Provide the [x, y] coordinate of the cell's center where the given text is located.  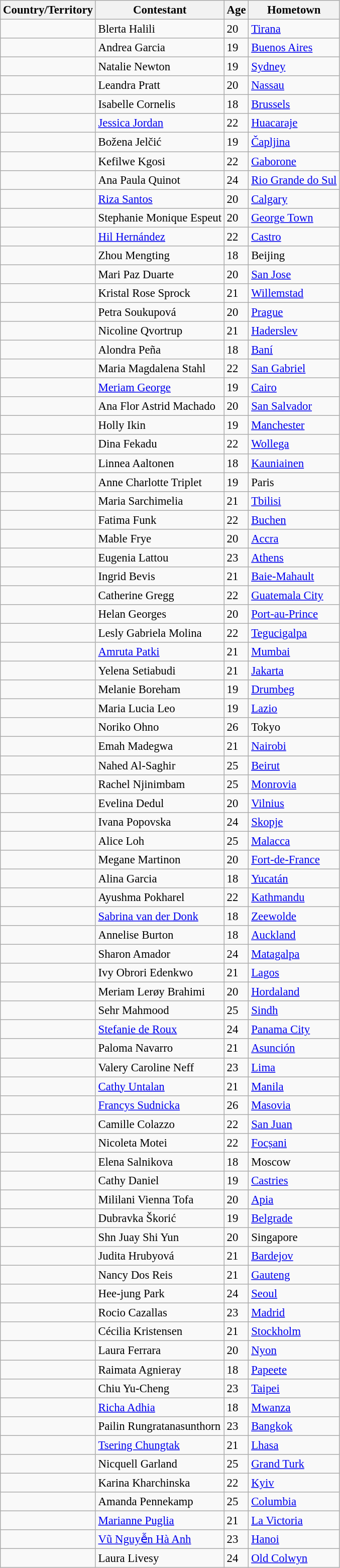
Kathmandu [294, 898]
Haderslev [294, 331]
Manchester [294, 425]
Calgary [294, 199]
Buenos Aires [294, 48]
George Town [294, 217]
Valery Caroline Neff [160, 1067]
Vilnius [294, 803]
Amanda Pennekamp [160, 1502]
Bangkok [294, 1426]
Alondra Peña [160, 350]
Focșani [294, 1143]
Paris [294, 482]
Sindh [294, 1011]
Malacca [294, 841]
Auckland [294, 935]
Lesly Gabriela Molina [160, 633]
Anne Charlotte Triplet [160, 482]
Apia [294, 1199]
Baie-Mahault [294, 577]
Helan Georges [160, 614]
Nahed Al-Saghir [160, 765]
Božena Jelčić [160, 142]
Fatima Funk [160, 520]
Hanoi [294, 1539]
Asunción [294, 1049]
Castro [294, 237]
San Juan [294, 1124]
Rachel Njinimbam [160, 784]
Stephanie Monique Espeut [160, 217]
Taipei [294, 1388]
Tsering Chungtak [160, 1445]
Willemstad [294, 293]
Meriam George [160, 388]
Sharon Amador [160, 954]
Masovia [294, 1105]
Amruta Patki [160, 652]
Laura Livesy [160, 1558]
Megane Martinon [160, 860]
Marianne Puglia [160, 1520]
Eugenia Lattou [160, 557]
Nancy Dos Reis [160, 1275]
Gauteng [294, 1275]
Sabrina van der Donk [160, 916]
Isabelle Cornelis [160, 104]
Tbilisi [294, 501]
Athens [294, 557]
Bardejov [294, 1256]
Jessica Jordan [160, 123]
La Victoria [294, 1520]
Skopje [294, 822]
Singapore [294, 1238]
Linnea Aaltonen [160, 463]
Cécilia Kristensen [160, 1331]
Jakarta [294, 671]
Cairo [294, 388]
Papeete [294, 1370]
Natalie Newton [160, 67]
Petra Soukupová [160, 312]
Holly Ikin [160, 425]
Pailin Rungratanasunthorn [160, 1426]
Elena Salnikova [160, 1162]
Brussels [294, 104]
Zhou Mengting [160, 256]
Age [236, 10]
Castries [294, 1181]
Shn Juay Shi Yun [160, 1238]
Laura Ferrara [160, 1351]
Nyon [294, 1351]
Nicoline Qvortrup [160, 331]
Wollega [294, 444]
Beirut [294, 765]
Mable Frye [160, 539]
Riza Santos [160, 199]
Stefanie de Roux [160, 1030]
Kristal Rose Sprock [160, 293]
Hil Hernández [160, 237]
Contestant [160, 10]
Ayushma Pokharel [160, 898]
Zeewolde [294, 916]
Chiu Yu-Cheng [160, 1388]
Port-au-Prince [294, 614]
Evelina Dedul [160, 803]
Mumbai [294, 652]
Tirana [294, 29]
Gaborone [294, 161]
Baní [294, 350]
Emah Madegwa [160, 746]
San Jose [294, 274]
Guatemala City [294, 595]
Mari Paz Duarte [160, 274]
Richa Adhia [160, 1407]
Rio Grande do Sul [294, 180]
Ana Flor Astrid Machado [160, 406]
Old Colwyn [294, 1558]
Paloma Navarro [160, 1049]
Madrid [294, 1313]
Matagalpa [294, 954]
Cathy Untalan [160, 1086]
Kauniainen [294, 463]
Alice Loh [160, 841]
Beijing [294, 256]
Nassau [294, 85]
Yelena Setiabudi [160, 671]
Judita Hrubyová [160, 1256]
Nicquell Garland [160, 1464]
San Gabriel [294, 369]
Karina Kharchinska [160, 1483]
Country/Territory [48, 10]
Drumbeg [294, 690]
Nairobi [294, 746]
Hordaland [294, 992]
Lazio [294, 709]
Dubravka Škorić [160, 1218]
Lagos [294, 973]
Kefilwe Kgosi [160, 161]
Vũ Nguyễn Hà Anh [160, 1539]
Stockholm [294, 1331]
Maria Lucia Leo [160, 709]
Mwanza [294, 1407]
Yucatán [294, 878]
Hee-jung Park [160, 1294]
Raimata Agnieray [160, 1370]
Panama City [294, 1030]
Sydney [294, 67]
Rocio Cazallas [160, 1313]
Ivana Popovska [160, 822]
Cathy Daniel [160, 1181]
Prague [294, 312]
Tokyo [294, 728]
Maria Sarchimelia [160, 501]
Meriam Lerøy Brahimi [160, 992]
Nicoleta Motei [160, 1143]
Noriko Ohno [160, 728]
Accra [294, 539]
Huacaraje [294, 123]
Alina Garcia [160, 878]
Fort-de-France [294, 860]
Leandra Pratt [160, 85]
Lhasa [294, 1445]
Maria Magdalena Stahl [160, 369]
Lima [294, 1067]
Čapljina [294, 142]
Ingrid Bevis [160, 577]
Annelise Burton [160, 935]
Buchen [294, 520]
Dina Fekadu [160, 444]
Manila [294, 1086]
Andrea Garcia [160, 48]
Ivy Obrori Edenkwo [160, 973]
Tegucigalpa [294, 633]
Monrovia [294, 784]
Catherine Gregg [160, 595]
Seoul [294, 1294]
Blerta Halili [160, 29]
Columbia [294, 1502]
Ana Paula Quinot [160, 180]
Hometown [294, 10]
Sehr Mahmood [160, 1011]
Moscow [294, 1162]
Belgrade [294, 1218]
Kyiv [294, 1483]
Camille Colazzo [160, 1124]
Francys Sudnicka [160, 1105]
Melanie Boreham [160, 690]
Grand Turk [294, 1464]
Mililani Vienna Tofa [160, 1199]
San Salvador [294, 406]
